Locate the cell with the specified text and output its (x, y) center coordinate. 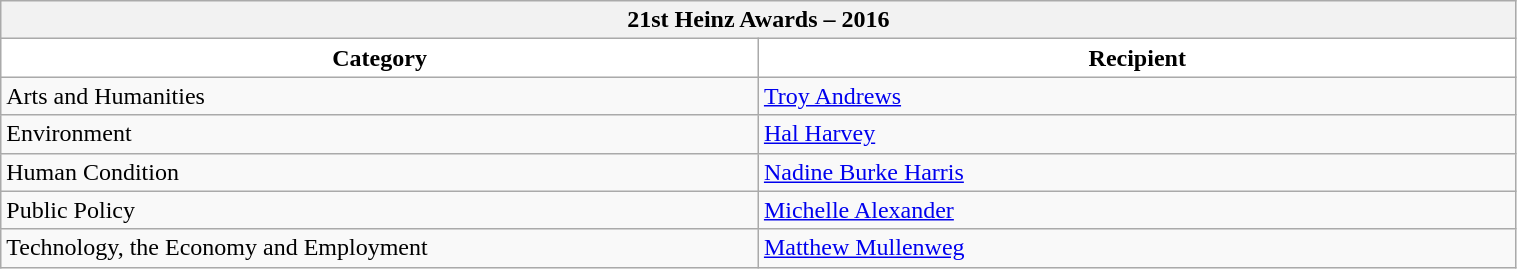
Public Policy (380, 210)
Environment (380, 134)
Human Condition (380, 172)
Troy Andrews (1137, 96)
Arts and Humanities (380, 96)
Hal Harvey (1137, 134)
Category (380, 58)
Michelle Alexander (1137, 210)
Recipient (1137, 58)
Matthew Mullenweg (1137, 248)
21st Heinz Awards – 2016 (758, 20)
Technology, the Economy and Employment (380, 248)
Nadine Burke Harris (1137, 172)
